Pinpoint the cell where the given text exists, returning its (x, y) midpoint coordinate. 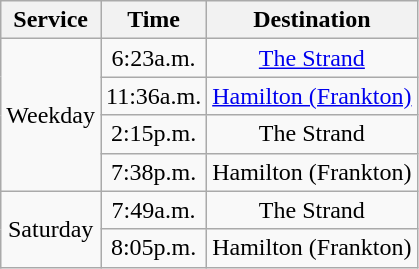
2:15p.m. (153, 134)
Service (51, 20)
Time (153, 20)
Weekday (51, 115)
8:05p.m. (153, 248)
Destination (312, 20)
7:49a.m. (153, 210)
Saturday (51, 229)
7:38p.m. (153, 172)
6:23a.m. (153, 58)
11:36a.m. (153, 96)
